For the text-containing cell, return its midpoint in [x, y] coordinate format. 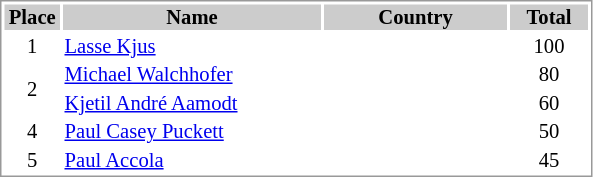
Paul Accola [192, 160]
60 [549, 103]
80 [549, 75]
45 [549, 160]
1 [32, 46]
Kjetil André Aamodt [192, 103]
50 [549, 131]
100 [549, 46]
Michael Walchhofer [192, 75]
2 [32, 89]
Place [32, 17]
5 [32, 160]
Lasse Kjus [192, 46]
Paul Casey Puckett [192, 131]
4 [32, 131]
Name [192, 17]
Country [416, 17]
Total [549, 17]
